For the text-containing cell, return its midpoint in (X, Y) coordinate format. 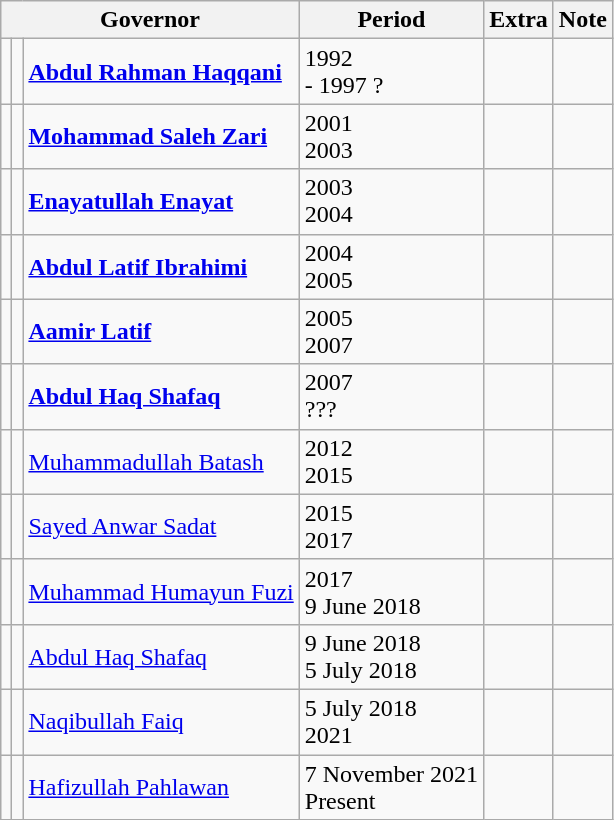
1992 - 1997 ? (391, 72)
2001 2003 (391, 136)
Sayed Anwar Sadat (161, 526)
Governor (150, 20)
Abdul Rahman Haqqani (161, 72)
Extra (519, 20)
Period (391, 20)
20179 June 2018 (391, 592)
Abdul Latif Ibrahimi (161, 266)
5 July 20182021 (391, 722)
9 June 20185 July 2018 (391, 656)
Muhammad Humayun Fuzi (161, 592)
Aamir Latif (161, 332)
2007 ??? (391, 396)
Note (582, 20)
7 November 2021Present (391, 786)
Mohammad Saleh Zari (161, 136)
20152017 (391, 526)
Naqibullah Faiq (161, 722)
2005 2007 (391, 332)
20122015 (391, 462)
2003 2004 (391, 202)
Muhammadullah Batash (161, 462)
2004 2005 (391, 266)
Hafizullah Pahlawan (161, 786)
Enayatullah Enayat (161, 202)
